Detect which cell encompasses the target text, then output its (x, y) center coordinate. 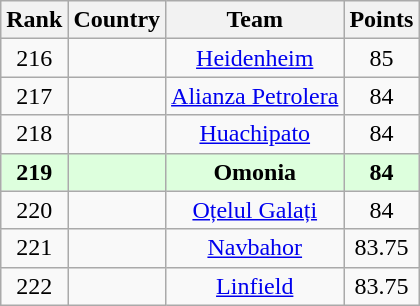
Huachipato (255, 134)
Omonia (255, 172)
Rank (34, 20)
Heidenheim (255, 58)
219 (34, 172)
Points (382, 20)
218 (34, 134)
217 (34, 96)
221 (34, 248)
Country (117, 20)
Oțelul Galați (255, 210)
Alianza Petrolera (255, 96)
216 (34, 58)
Team (255, 20)
Navbahor (255, 248)
222 (34, 286)
85 (382, 58)
Linfield (255, 286)
220 (34, 210)
